Identify which cell holds the provided text, then report its (x, y) central coordinate. 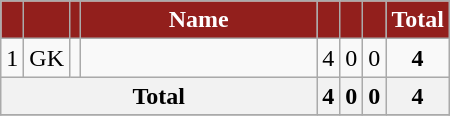
GK (47, 58)
1 (12, 58)
Name (199, 20)
